Output the [X, Y] coordinate of the center of the cell containing the given text.  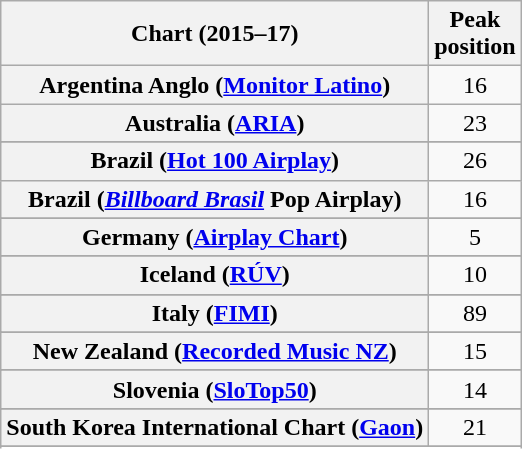
14 [475, 389]
89 [475, 313]
26 [475, 161]
Slovenia (SloTop50) [215, 389]
Peakposition [475, 34]
Argentina Anglo (Monitor Latino) [215, 85]
5 [475, 237]
Brazil (Hot 100 Airplay) [215, 161]
10 [475, 275]
South Korea International Chart (Gaon) [215, 427]
New Zealand (Recorded Music NZ) [215, 351]
Australia (ARIA) [215, 123]
23 [475, 123]
Chart (2015–17) [215, 34]
Brazil (Billboard Brasil Pop Airplay) [215, 199]
Iceland (RÚV) [215, 275]
21 [475, 427]
Italy (FIMI) [215, 313]
15 [475, 351]
Germany (Airplay Chart) [215, 237]
